Pinpoint the cell where the given text exists, returning its [X, Y] midpoint coordinate. 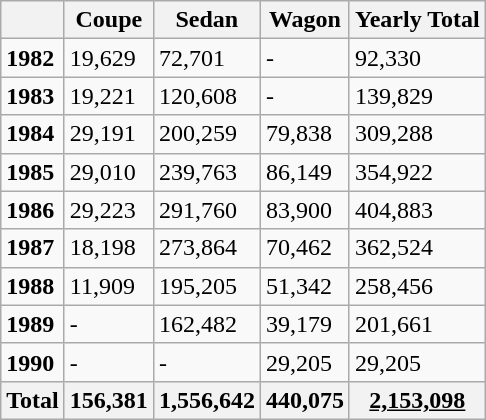
72,701 [206, 58]
86,149 [304, 172]
309,288 [417, 134]
139,829 [417, 96]
11,909 [108, 286]
201,661 [417, 324]
1988 [33, 286]
195,205 [206, 286]
156,381 [108, 400]
1989 [33, 324]
19,629 [108, 58]
18,198 [108, 248]
1984 [33, 134]
1,556,642 [206, 400]
239,763 [206, 172]
70,462 [304, 248]
19,221 [108, 96]
120,608 [206, 96]
79,838 [304, 134]
51,342 [304, 286]
440,075 [304, 400]
39,179 [304, 324]
273,864 [206, 248]
1985 [33, 172]
404,883 [417, 210]
1986 [33, 210]
29,223 [108, 210]
1983 [33, 96]
29,010 [108, 172]
1987 [33, 248]
Total [33, 400]
258,456 [417, 286]
200,259 [206, 134]
Yearly Total [417, 20]
29,191 [108, 134]
362,524 [417, 248]
162,482 [206, 324]
83,900 [304, 210]
291,760 [206, 210]
Wagon [304, 20]
92,330 [417, 58]
Sedan [206, 20]
Coupe [108, 20]
1982 [33, 58]
354,922 [417, 172]
1990 [33, 362]
2,153,098 [417, 400]
